Return (x, y) of the center of cell containing provided text 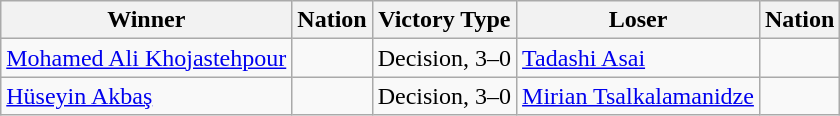
Hüseyin Akbaş (146, 96)
Mohamed Ali Khojastehpour (146, 58)
Mirian Tsalkalamanidze (638, 96)
Loser (638, 20)
Tadashi Asai (638, 58)
Victory Type (444, 20)
Winner (146, 20)
